Scan for the cell matching the given text and deliver its (x, y) coordinate at center. 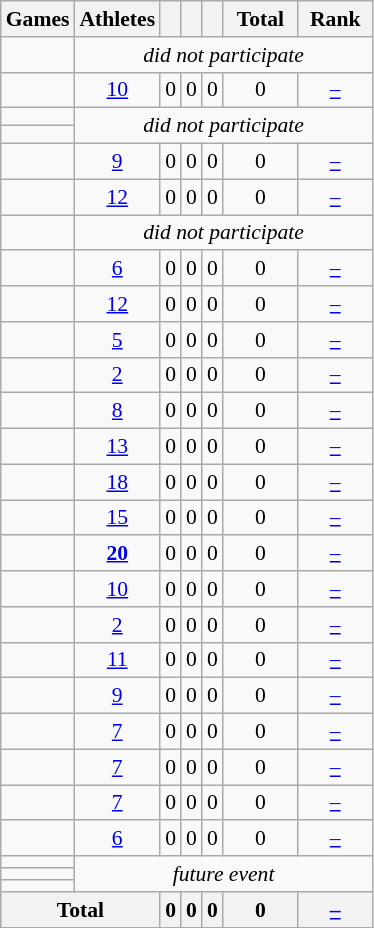
Rank (336, 19)
5 (117, 340)
11 (117, 660)
future event (223, 874)
20 (117, 554)
18 (117, 482)
15 (117, 518)
Athletes (117, 19)
Games (38, 19)
8 (117, 411)
13 (117, 447)
